Output the [X, Y] coordinate of the center of the cell containing the given text.  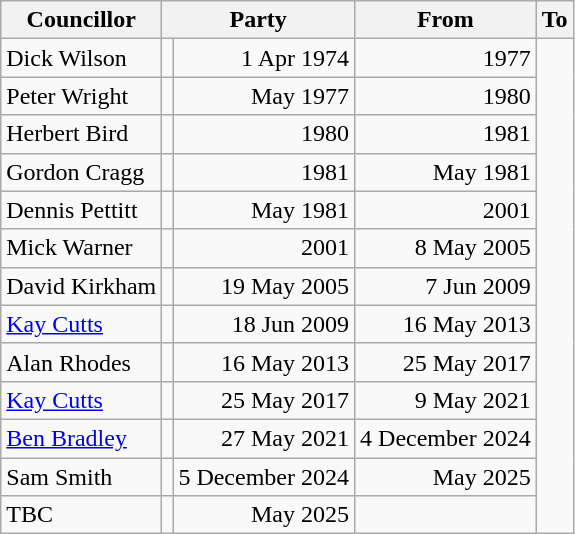
TBC [82, 515]
Dennis Pettitt [82, 210]
Dick Wilson [82, 58]
Peter Wright [82, 96]
David Kirkham [82, 286]
1977 [446, 58]
To [554, 20]
9 May 2021 [446, 400]
27 May 2021 [264, 438]
4 December 2024 [446, 438]
From [446, 20]
19 May 2005 [264, 286]
Alan Rhodes [82, 362]
5 December 2024 [264, 477]
Party [258, 20]
Sam Smith [82, 477]
Gordon Cragg [82, 172]
1 Apr 1974 [264, 58]
May 1977 [264, 96]
Councillor [82, 20]
Mick Warner [82, 248]
8 May 2005 [446, 248]
Herbert Bird [82, 134]
7 Jun 2009 [446, 286]
Ben Bradley [82, 438]
18 Jun 2009 [264, 324]
